For the text-containing cell, return its midpoint in [X, Y] coordinate format. 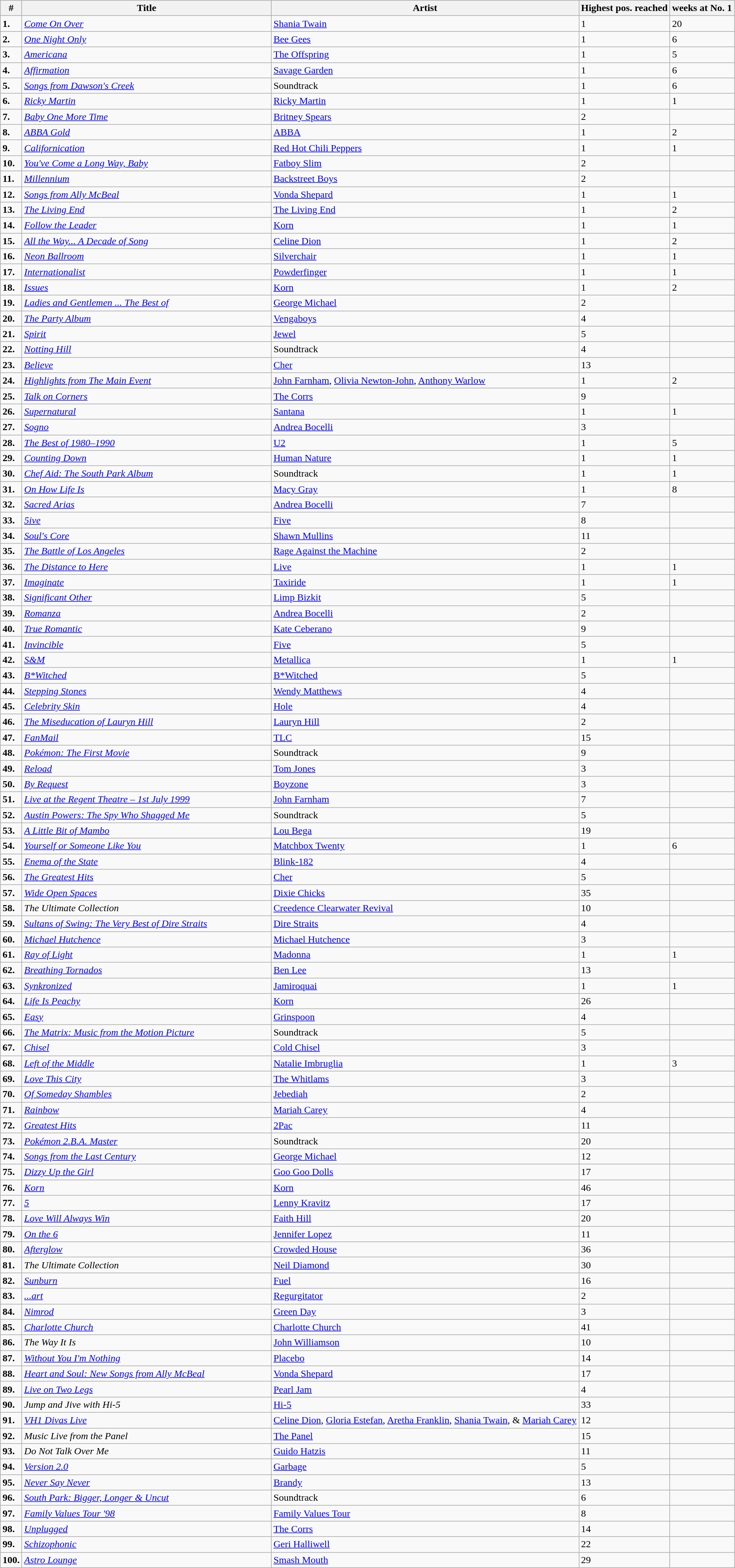
Family Values Tour [425, 1513]
Breathing Tornados [147, 970]
Sacred Arias [147, 505]
24. [11, 380]
27. [11, 427]
31. [11, 489]
Greatest Hits [147, 1125]
Santana [425, 411]
S&M [147, 660]
35. [11, 551]
Romanza [147, 613]
85. [11, 1327]
46 [624, 1188]
Version 2.0 [147, 1467]
Brandy [425, 1482]
Goo Goo Dolls [425, 1172]
By Request [147, 784]
Garbage [425, 1467]
Come On Over [147, 24]
25. [11, 396]
ABBA [425, 132]
Easy [147, 1017]
54. [11, 846]
TLC [425, 738]
78. [11, 1219]
Natalie Imbruglia [425, 1063]
Vengaboys [425, 318]
Jump and Jive with Hi-5 [147, 1405]
Rainbow [147, 1110]
79. [11, 1234]
Bee Gees [425, 39]
56. [11, 877]
weeks at No. 1 [702, 8]
...art [147, 1296]
42. [11, 660]
VH1 Divas Live [147, 1420]
2. [11, 39]
Red Hot Chili Peppers [425, 148]
Lou Bega [425, 830]
Ray of Light [147, 955]
97. [11, 1513]
Pearl Jam [425, 1389]
Taxiride [425, 582]
Shawn Mullins [425, 536]
Savage Garden [425, 70]
The Panel [425, 1435]
Cold Chisel [425, 1048]
Never Say Never [147, 1482]
36. [11, 567]
43. [11, 675]
Reload [147, 769]
Shania Twain [425, 24]
Dire Straits [425, 923]
Blink-182 [425, 861]
Of Someday Shambles [147, 1094]
49. [11, 769]
Believe [147, 365]
89. [11, 1389]
South Park: Bigger, Longer & Uncut [147, 1498]
Neon Ballroom [147, 256]
Green Day [425, 1312]
Silverchair [425, 256]
Dixie Chicks [425, 892]
Love Will Always Win [147, 1219]
Afterglow [147, 1250]
15. [11, 241]
5ive [147, 520]
Fatboy Slim [425, 163]
The Best of 1980–1990 [147, 442]
John Farnham [425, 799]
Jennifer Lopez [425, 1234]
34. [11, 536]
16 [624, 1281]
Austin Powers: The Spy Who Shagged Me [147, 815]
19 [624, 830]
40. [11, 629]
John Williamson [425, 1343]
67. [11, 1048]
Notting Hill [147, 349]
48. [11, 753]
58. [11, 908]
60. [11, 939]
Madonna [425, 955]
19. [11, 303]
Love This City [147, 1079]
The Miseducation of Lauryn Hill [147, 722]
Family Values Tour '98 [147, 1513]
18. [11, 287]
62. [11, 970]
Kate Ceberano [425, 629]
The Matrix: Music from the Motion Picture [147, 1032]
Hole [425, 707]
80. [11, 1250]
The Battle of Los Angeles [147, 551]
87. [11, 1358]
On How Life Is [147, 489]
22. [11, 349]
57. [11, 892]
93. [11, 1451]
Celine Dion, Gloria Estefan, Aretha Franklin, Shania Twain, & Mariah Carey [425, 1420]
Jamiroquai [425, 986]
22 [624, 1544]
Matchbox Twenty [425, 846]
Talk on Corners [147, 396]
98. [11, 1529]
Enema of the State [147, 861]
A Little Bit of Mambo [147, 830]
On the 6 [147, 1234]
29. [11, 458]
61. [11, 955]
Grinspoon [425, 1017]
Stepping Stones [147, 691]
Supernatural [147, 411]
65. [11, 1017]
Pokémon: The First Movie [147, 753]
30. [11, 474]
The Party Album [147, 318]
Significant Other [147, 598]
John Farnham, Olivia Newton-John, Anthony Warlow [425, 380]
Internationalist [147, 272]
71. [11, 1110]
63. [11, 986]
20. [11, 318]
4. [11, 70]
Issues [147, 287]
Americana [147, 55]
81. [11, 1265]
Chef Aid: The South Park Album [147, 474]
14. [11, 225]
Baby One More Time [147, 117]
66. [11, 1032]
Backstreet Boys [425, 179]
Ben Lee [425, 970]
Britney Spears [425, 117]
84. [11, 1312]
Yourself or Someone Like You [147, 846]
Placebo [425, 1358]
Celebrity Skin [147, 707]
Hi-5 [425, 1405]
Rage Against the Machine [425, 551]
ABBA Gold [147, 132]
11. [11, 179]
21. [11, 334]
Geri Halliwell [425, 1544]
Crowded House [425, 1250]
Chisel [147, 1048]
36 [624, 1250]
Live on Two Legs [147, 1389]
Affirmation [147, 70]
16. [11, 256]
FanMail [147, 738]
Songs from Ally McBeal [147, 194]
Imaginate [147, 582]
86. [11, 1343]
37. [11, 582]
3. [11, 55]
13. [11, 210]
52. [11, 815]
The Offspring [425, 55]
Pokémon 2.B.A. Master [147, 1141]
Synkronized [147, 986]
82. [11, 1281]
Lenny Kravitz [425, 1203]
55. [11, 861]
23. [11, 365]
41 [624, 1327]
The Whitlams [425, 1079]
Music Live from the Panel [147, 1435]
Artist [425, 8]
51. [11, 799]
88. [11, 1374]
35 [624, 892]
Jebediah [425, 1094]
91. [11, 1420]
100. [11, 1560]
7. [11, 117]
Smash Mouth [425, 1560]
Tom Jones [425, 769]
Celine Dion [425, 241]
26 [624, 1001]
26. [11, 411]
69. [11, 1079]
Macy Gray [425, 489]
Wide Open Spaces [147, 892]
41. [11, 644]
Human Nature [425, 458]
Creedence Clearwater Revival [425, 908]
Spirit [147, 334]
30 [624, 1265]
Nimrod [147, 1312]
74. [11, 1156]
Unplugged [147, 1529]
45. [11, 707]
Limp Bizkit [425, 598]
6. [11, 101]
Counting Down [147, 458]
Follow the Leader [147, 225]
72. [11, 1125]
75. [11, 1172]
39. [11, 613]
Fuel [425, 1281]
73. [11, 1141]
68. [11, 1063]
True Romantic [147, 629]
Sunburn [147, 1281]
77. [11, 1203]
Songs from Dawson's Creek [147, 86]
Invincible [147, 644]
38. [11, 598]
1. [11, 24]
The Way It Is [147, 1343]
Astro Lounge [147, 1560]
Soul's Core [147, 536]
Boyzone [425, 784]
Millennium [147, 179]
Left of the Middle [147, 1063]
50. [11, 784]
59. [11, 923]
96. [11, 1498]
Title [147, 8]
Highest pos. reached [624, 8]
32. [11, 505]
Sogno [147, 427]
83. [11, 1296]
Without You I'm Nothing [147, 1358]
The Distance to Here [147, 567]
All the Way... A Decade of Song [147, 241]
One Night Only [147, 39]
64. [11, 1001]
9. [11, 148]
Metallica [425, 660]
Californication [147, 148]
Heart and Soul: New Songs from Ally McBeal [147, 1374]
8. [11, 132]
76. [11, 1188]
92. [11, 1435]
# [11, 8]
Songs from the Last Century [147, 1156]
Neil Diamond [425, 1265]
Life Is Peachy [147, 1001]
Jewel [425, 334]
Live at the Regent Theatre – 1st July 1999 [147, 799]
5. [11, 86]
Faith Hill [425, 1219]
Schizophonic [147, 1544]
90. [11, 1405]
Powderfinger [425, 272]
Sultans of Swing: The Very Best of Dire Straits [147, 923]
12. [11, 194]
Ladies and Gentlemen ... The Best of [147, 303]
The Greatest Hits [147, 877]
Do Not Talk Over Me [147, 1451]
Mariah Carey [425, 1110]
29 [624, 1560]
Live [425, 567]
17. [11, 272]
10. [11, 163]
94. [11, 1467]
47. [11, 738]
You've Come a Long Way, Baby [147, 163]
28. [11, 442]
33 [624, 1405]
Lauryn Hill [425, 722]
95. [11, 1482]
44. [11, 691]
Highlights from The Main Event [147, 380]
Wendy Matthews [425, 691]
33. [11, 520]
Dizzy Up the Girl [147, 1172]
46. [11, 722]
2Pac [425, 1125]
99. [11, 1544]
Guido Hatzis [425, 1451]
Regurgitator [425, 1296]
70. [11, 1094]
U2 [425, 442]
53. [11, 830]
